Output the [X, Y] coordinate of the center of the cell containing the given text.  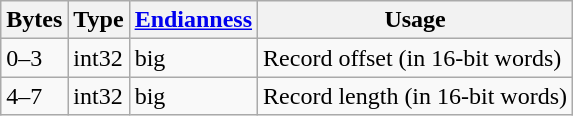
Type [98, 20]
Bytes [34, 20]
Record length (in 16-bit words) [416, 96]
Usage [416, 20]
Endianness [193, 20]
Record offset (in 16-bit words) [416, 58]
0–3 [34, 58]
4–7 [34, 96]
